Determine the (X, Y) coordinate at the center of the cell enclosing the given text.  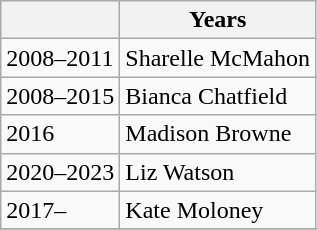
2016 (60, 134)
2017– (60, 210)
2020–2023 (60, 172)
Years (218, 20)
Madison Browne (218, 134)
Liz Watson (218, 172)
2008–2015 (60, 96)
Bianca Chatfield (218, 96)
Sharelle McMahon (218, 58)
Kate Moloney (218, 210)
2008–2011 (60, 58)
